Locate the cell with the specified text and output its (x, y) center coordinate. 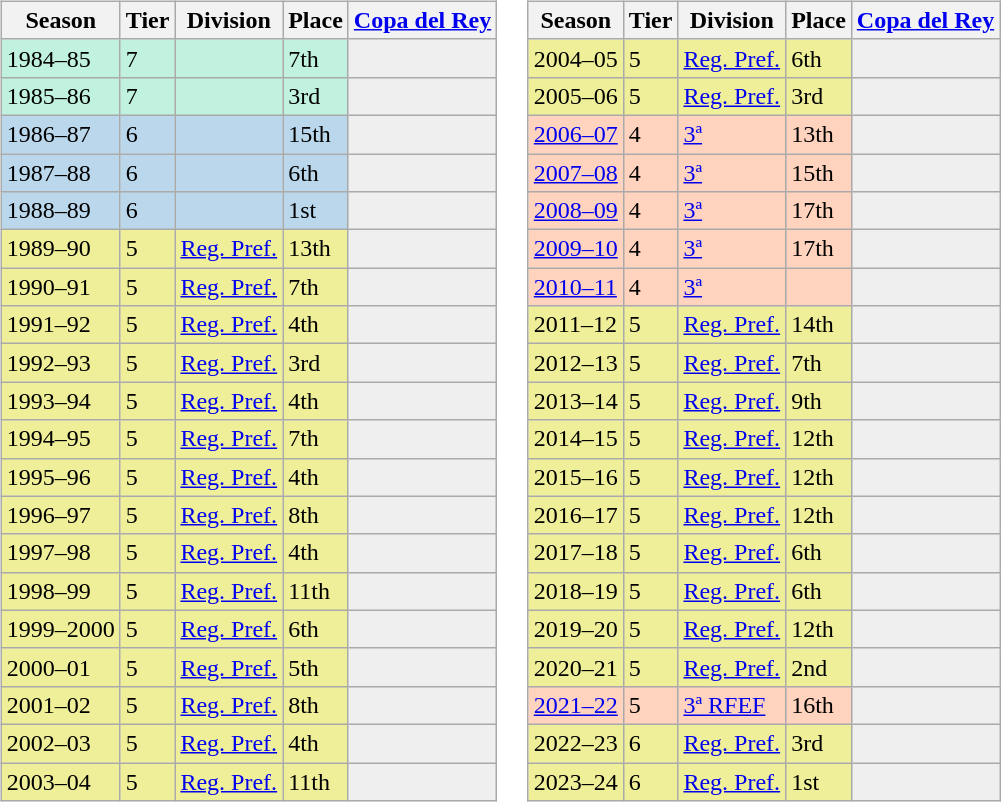
2021–22 (576, 705)
2000–01 (60, 667)
1991–92 (60, 325)
2006–07 (576, 134)
1993–94 (60, 401)
2019–20 (576, 629)
2005–06 (576, 96)
1985–86 (60, 96)
1992–93 (60, 363)
16th (819, 705)
5th (316, 667)
1990–91 (60, 287)
1996–97 (60, 515)
1989–90 (60, 249)
2020–21 (576, 667)
14th (819, 325)
1984–85 (60, 58)
2014–15 (576, 439)
2009–10 (576, 249)
2nd (819, 667)
1998–99 (60, 591)
2002–03 (60, 743)
2022–23 (576, 743)
1994–95 (60, 439)
2001–02 (60, 705)
2015–16 (576, 477)
2017–18 (576, 553)
2011–12 (576, 325)
3ª RFEF (732, 705)
1987–88 (60, 173)
2018–19 (576, 591)
1986–87 (60, 134)
1999–2000 (60, 629)
2007–08 (576, 173)
2004–05 (576, 58)
2016–17 (576, 515)
9th (819, 401)
2003–04 (60, 781)
1988–89 (60, 211)
2013–14 (576, 401)
1995–96 (60, 477)
2023–24 (576, 781)
2012–13 (576, 363)
1997–98 (60, 553)
2010–11 (576, 287)
2008–09 (576, 211)
